For the text-containing cell, return its midpoint in [X, Y] coordinate format. 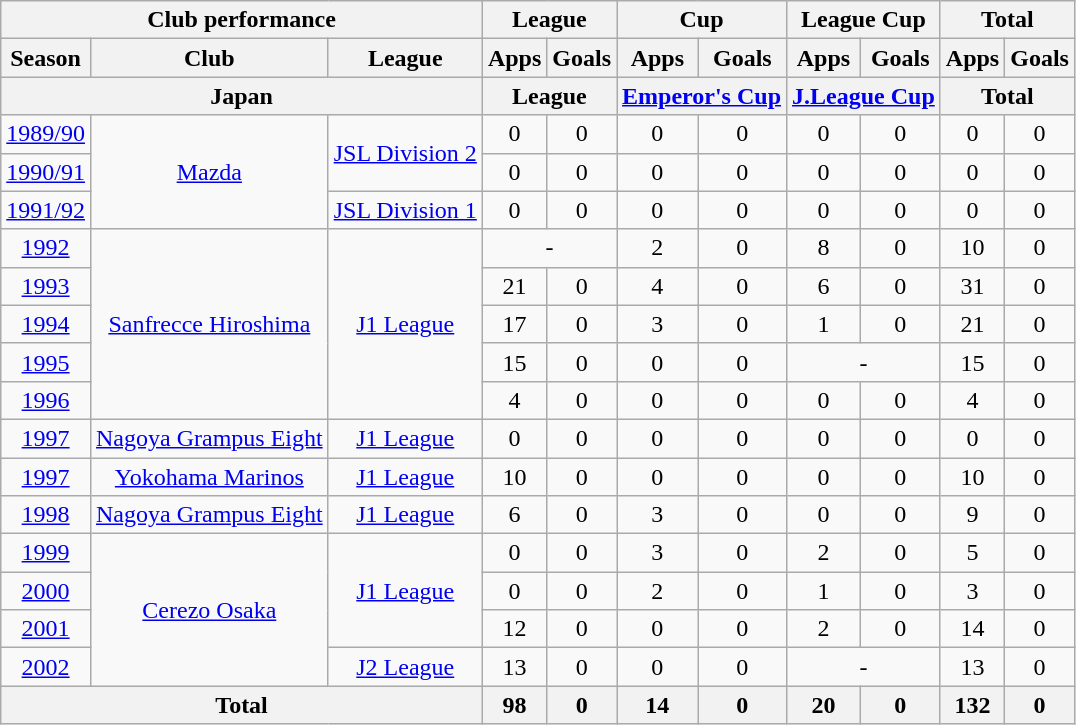
Club performance [242, 20]
1999 [46, 553]
5 [972, 553]
9 [972, 515]
Cerezo Osaka [209, 610]
12 [514, 629]
Club [209, 58]
Sanfrecce Hiroshima [209, 324]
Mazda [209, 172]
31 [972, 286]
Japan [242, 96]
JSL Division 2 [405, 153]
1995 [46, 362]
League Cup [864, 20]
J2 League [405, 667]
Emperor's Cup [702, 96]
1996 [46, 400]
17 [514, 324]
20 [824, 705]
Yokohama Marinos [209, 477]
1998 [46, 515]
2000 [46, 591]
1991/92 [46, 210]
Cup [702, 20]
JSL Division 1 [405, 210]
1993 [46, 286]
98 [514, 705]
1994 [46, 324]
132 [972, 705]
1989/90 [46, 134]
1992 [46, 248]
2002 [46, 667]
1990/91 [46, 172]
2001 [46, 629]
J.League Cup [864, 96]
Season [46, 58]
8 [824, 248]
